Scan for the cell matching the given text and deliver its [X, Y] coordinate at center. 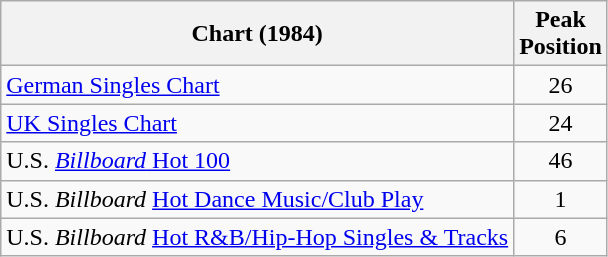
Chart (1984) [258, 34]
German Singles Chart [258, 85]
46 [561, 161]
1 [561, 199]
U.S. Billboard Hot 100 [258, 161]
PeakPosition [561, 34]
U.S. Billboard Hot Dance Music/Club Play [258, 199]
UK Singles Chart [258, 123]
6 [561, 237]
26 [561, 85]
U.S. Billboard Hot R&B/Hip-Hop Singles & Tracks [258, 237]
24 [561, 123]
